Detect which cell encompasses the target text, then output its (X, Y) center coordinate. 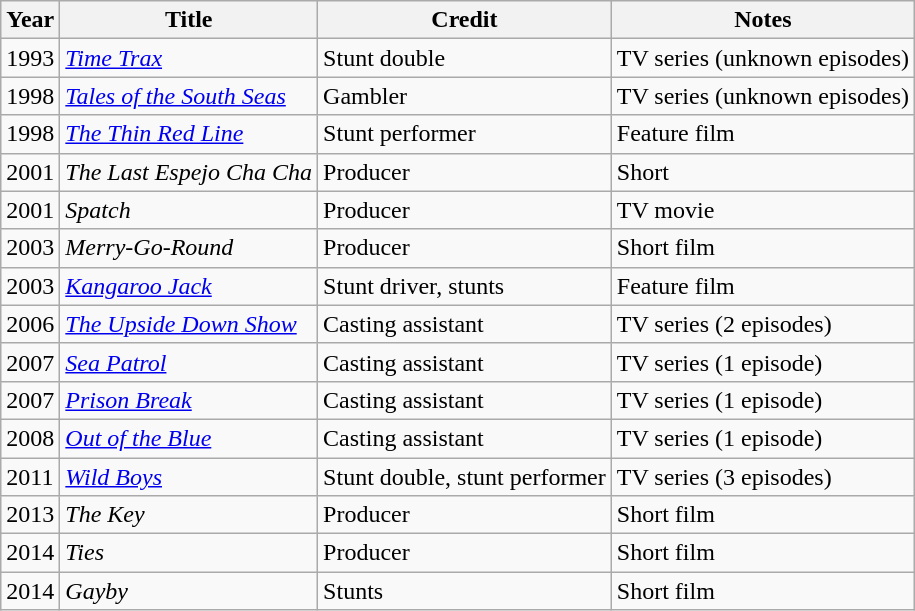
Gambler (465, 96)
TV series (2 episodes) (762, 324)
TV movie (762, 210)
The Last Espejo Cha Cha (189, 172)
Kangaroo Jack (189, 286)
Notes (762, 20)
Merry-Go-Round (189, 248)
Sea Patrol (189, 362)
Year (30, 20)
2008 (30, 438)
The Key (189, 515)
Stunts (465, 591)
TV series (3 episodes) (762, 477)
2011 (30, 477)
2013 (30, 515)
2006 (30, 324)
1993 (30, 58)
Stunt double (465, 58)
Wild Boys (189, 477)
Prison Break (189, 400)
Time Trax (189, 58)
The Thin Red Line (189, 134)
Stunt performer (465, 134)
Short (762, 172)
Stunt driver, stunts (465, 286)
Out of the Blue (189, 438)
The Upside Down Show (189, 324)
Spatch (189, 210)
Tales of the South Seas (189, 96)
Stunt double, stunt performer (465, 477)
Title (189, 20)
Credit (465, 20)
Ties (189, 553)
Gayby (189, 591)
